Capture the cell that displays the provided text and extract its [x, y] central coordinate. 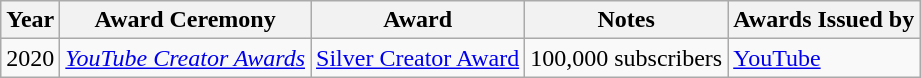
Notes [626, 20]
2020 [30, 58]
Award [418, 20]
100,000 subscribers [626, 58]
Awards Issued by [824, 20]
Year [30, 20]
Award Ceremony [186, 20]
Silver Creator Award [418, 58]
YouTube [824, 58]
YouTube Creator Awards [186, 58]
